Scan for the cell matching the given text and deliver its [x, y] coordinate at center. 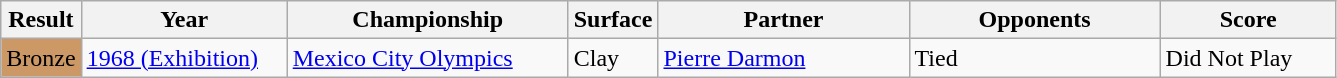
Result [41, 20]
Mexico City Olympics [428, 58]
Tied [1034, 58]
Opponents [1034, 20]
Did Not Play [1248, 58]
Score [1248, 20]
Championship [428, 20]
Bronze [41, 58]
Year [184, 20]
Surface [613, 20]
Pierre Darmon [784, 58]
1968 (Exhibition) [184, 58]
Clay [613, 58]
Partner [784, 20]
